Return (X, Y) of the center of cell containing provided text 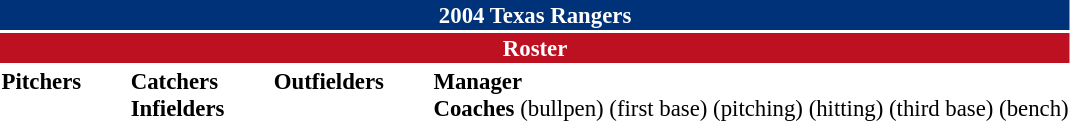
2004 Texas Rangers (535, 15)
Roster (535, 48)
